Identify which cell holds the provided text, then report its (X, Y) central coordinate. 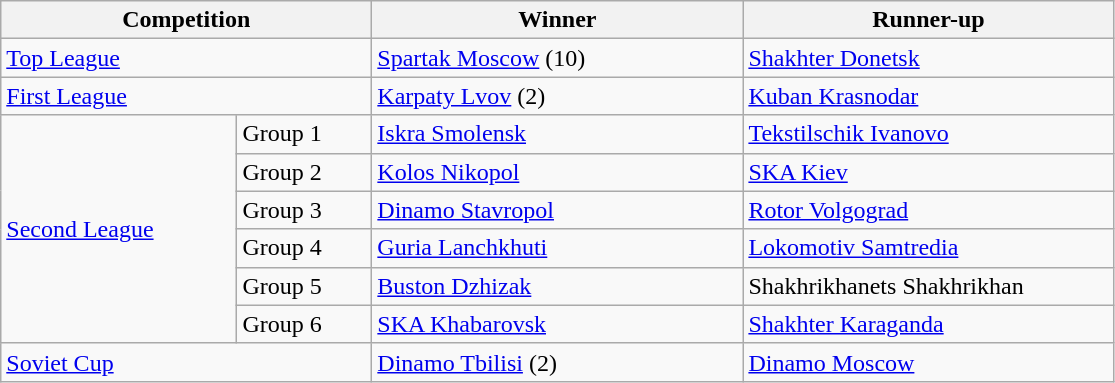
Guria Lanchkhuti (558, 248)
Lokomotiv Samtredia (928, 248)
Group 6 (304, 324)
Rotor Volgograd (928, 210)
Top League (186, 58)
Tekstilschik Ivanovo (928, 134)
Group 5 (304, 286)
Karpaty Lvov (2) (558, 96)
Group 4 (304, 248)
Shakhter Donetsk (928, 58)
SKA Kiev (928, 172)
Dinamo Moscow (928, 362)
Second League (119, 229)
Kuban Krasnodar (928, 96)
Soviet Cup (186, 362)
First League (186, 96)
Kolos Nikopol (558, 172)
Group 2 (304, 172)
Dinamo Stavropol (558, 210)
Iskra Smolensk (558, 134)
Winner (558, 20)
Competition (186, 20)
Group 1 (304, 134)
Spartak Moscow (10) (558, 58)
Dinamo Tbilisi (2) (558, 362)
Runner-up (928, 20)
Buston Dzhizak (558, 286)
Group 3 (304, 210)
SKA Khabarovsk (558, 324)
Shakhrikhanets Shakhrikhan (928, 286)
Shakhter Karaganda (928, 324)
